Find where the given text appears and provide that cell's center as [X, Y] coordinate. 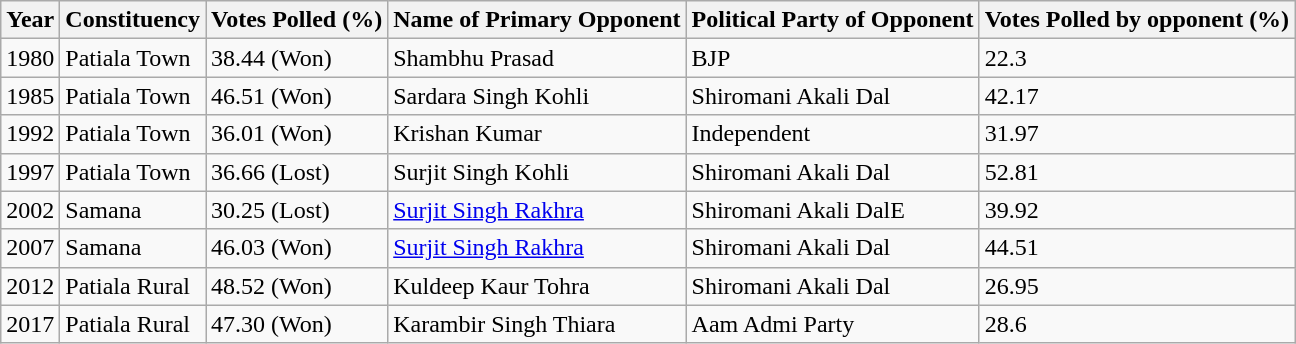
1992 [30, 134]
26.95 [1137, 286]
30.25 (Lost) [297, 210]
Karambir Singh Thiara [537, 324]
28.6 [1137, 324]
Shambhu Prasad [537, 58]
Year [30, 20]
BJP [832, 58]
2017 [30, 324]
1985 [30, 96]
42.17 [1137, 96]
1980 [30, 58]
48.52 (Won) [297, 286]
2007 [30, 248]
38.44 (Won) [297, 58]
Independent [832, 134]
1997 [30, 172]
52.81 [1137, 172]
2002 [30, 210]
39.92 [1137, 210]
Name of Primary Opponent [537, 20]
Kuldeep Kaur Tohra [537, 286]
Constituency [133, 20]
Aam Admi Party [832, 324]
46.03 (Won) [297, 248]
47.30 (Won) [297, 324]
22.3 [1137, 58]
2012 [30, 286]
44.51 [1137, 248]
Surjit Singh Kohli [537, 172]
36.66 (Lost) [297, 172]
Votes Polled (%) [297, 20]
Shiromani Akali DalE [832, 210]
36.01 (Won) [297, 134]
Krishan Kumar [537, 134]
Votes Polled by opponent (%) [1137, 20]
31.97 [1137, 134]
46.51 (Won) [297, 96]
Sardara Singh Kohli [537, 96]
Political Party of Opponent [832, 20]
